Identify which cell holds the provided text, then report its (x, y) central coordinate. 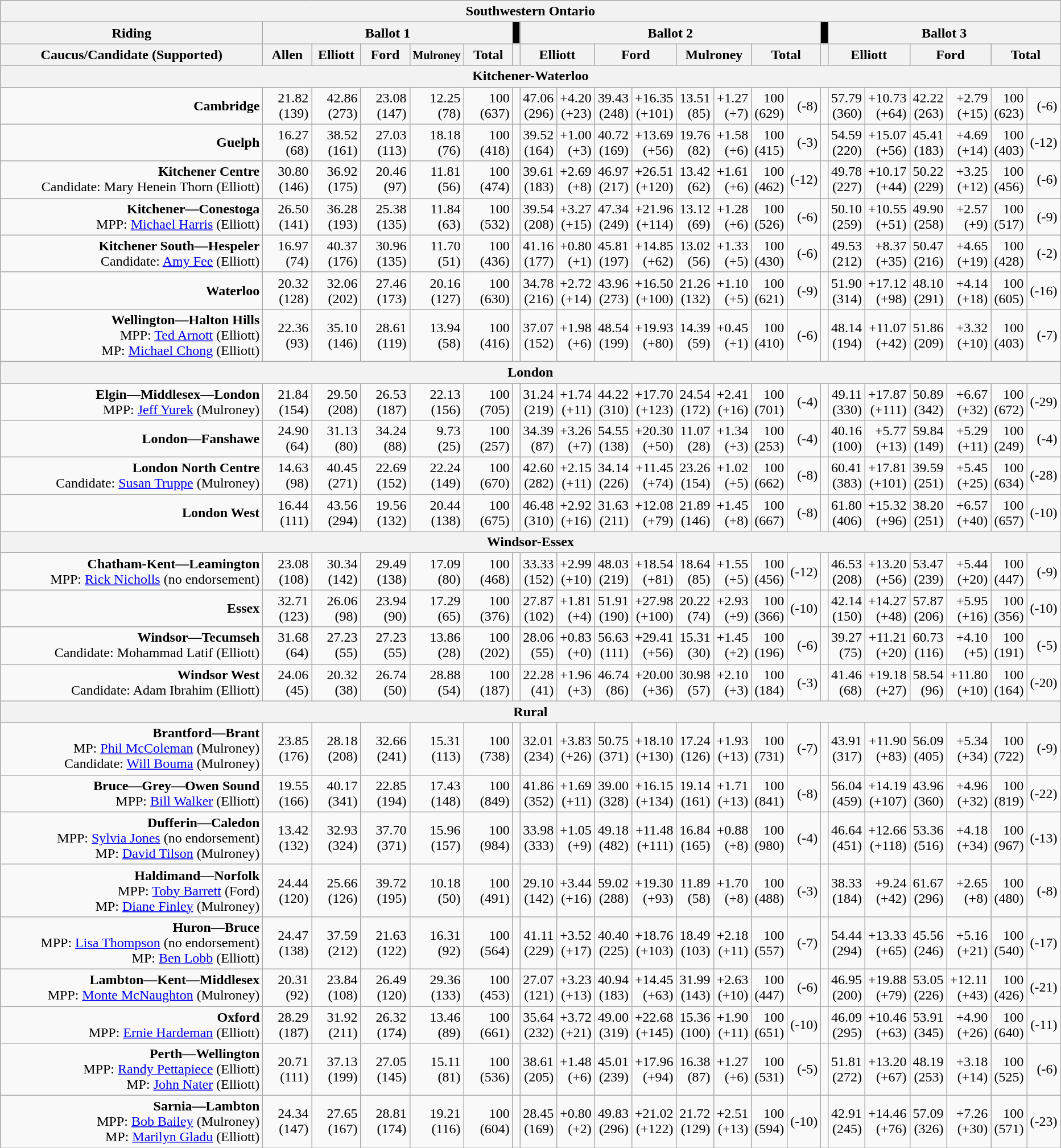
30.34(142) (336, 571)
39.61(183) (538, 180)
Bruce—Grey—Owen SoundMPP: Bill Walker (Elliott) (132, 793)
42.22(263) (928, 106)
(-13) (1043, 838)
13.02(56) (695, 254)
42.86(273) (336, 106)
100(594) (769, 1122)
40.16(100) (847, 439)
29.50(208) (336, 402)
34.24(88) (385, 439)
+21.96(+114) (654, 216)
100(257) (488, 439)
38.20(251) (928, 513)
36.92(175) (336, 180)
100(191) (1009, 645)
15.11(81) (437, 1069)
100(705) (488, 402)
(-2) (1043, 254)
20.44(138) (437, 513)
100(662) (769, 476)
100(531) (769, 1069)
(-29) (1043, 402)
(-21) (1043, 988)
+19.30(+93) (654, 890)
39.52(164) (538, 142)
48.03(219) (613, 571)
12.25(78) (437, 106)
+12.11(+43) (969, 988)
34.39(87) (538, 439)
Perth—WellingtonMPP: Randy Pettapiece (Elliott)MP: John Nater (Elliott) (132, 1069)
Windsor-Essex (530, 542)
Windsor—TecumsehCandidate: Mohammad Latif (Elliott) (132, 645)
+1.69(+11) (576, 793)
21.63(122) (385, 943)
Kitchener CentreCandidate: Mary Henein Thorn (Elliott) (132, 180)
Ballot 2 (670, 33)
+5.95(+16) (969, 609)
54.59(220) (847, 142)
37.70(371) (385, 838)
100(436) (488, 254)
40.72(169) (613, 142)
23.84(108) (336, 988)
+18.10(+130) (654, 749)
45.41(183) (928, 142)
London (530, 372)
100(462) (769, 180)
100(967) (1009, 838)
42.60(282) (538, 476)
26.74(50) (385, 683)
Riding (132, 33)
53.91(345) (928, 1024)
34.78(216) (538, 290)
11.07(28) (695, 439)
29.49(138) (385, 571)
+17.70(+123) (654, 402)
100(418) (488, 142)
29.36(133) (437, 988)
28.29(187) (287, 1024)
100(980) (769, 838)
+3.32(+10) (969, 335)
27.03(113) (385, 142)
+17.96(+94) (654, 1069)
+2.51(+13) (733, 1122)
+3.25(+12) (969, 180)
32.66(241) (385, 749)
+13.20(+56) (887, 571)
38.52(161) (336, 142)
20.31(92) (287, 988)
46.95(200) (847, 988)
+0.83(+0) (576, 645)
31.68(64) (287, 645)
+21.02(+122) (654, 1122)
30.96(135) (385, 254)
13.51(85) (695, 106)
100(841) (769, 793)
+1.48(+6) (576, 1069)
+2.10(+3) (733, 683)
100(517) (1009, 216)
22.69(152) (385, 476)
100(525) (1009, 1069)
+4.96(+32) (969, 793)
+2.79(+15) (969, 106)
49.18(482) (613, 838)
17.29(65) (437, 609)
24.06(45) (287, 683)
Dufferin—CaledonMPP: Sylvia Jones (no endorsement)MP: David Tilson (Mulroney) (132, 838)
Kitchener South—HespelerCandidate: Amy Fee (Elliott) (132, 254)
14.63(98) (287, 476)
+4.20(+23) (576, 106)
+19.18(+27) (887, 683)
100(428) (1009, 254)
+3.23(+13) (576, 988)
Kitchener-Waterloo (530, 76)
39.72(195) (385, 890)
+1.58(+6) (733, 142)
39.54(208) (538, 216)
54.44(294) (847, 943)
40.94(183) (613, 988)
+19.88(+79) (887, 988)
100(468) (488, 571)
28.18(208) (336, 749)
+14.85(+62) (654, 254)
(-28) (1043, 476)
+2.99(+10) (576, 571)
+10.17(+44) (887, 180)
60.41(383) (847, 476)
29.10(142) (538, 890)
+1.05(+9) (576, 838)
100(253) (769, 439)
+2.69(+8) (576, 180)
+1.10(+5) (733, 290)
24.34(147) (287, 1122)
+2.93(+9) (733, 609)
+2.41(+16) (733, 402)
37.13(199) (336, 1069)
100(630) (488, 290)
22.28(41) (538, 683)
+14.19(+107) (887, 793)
+6.67(+32) (969, 402)
+3.72(+21) (576, 1024)
47.34(249) (613, 216)
47.06(296) (538, 106)
100(416) (488, 335)
39.59(251) (928, 476)
+3.18(+14) (969, 1069)
57.79(360) (847, 106)
+4.14(+18) (969, 290)
+12.66(+118) (887, 838)
23.94(90) (385, 609)
(-22) (1043, 793)
49.53(212) (847, 254)
58.54(96) (928, 683)
48.14(194) (847, 335)
+14.27(+48) (887, 609)
28.88(54) (437, 683)
56.09(405) (928, 749)
100(415) (769, 142)
+2.65(+8) (969, 890)
49.00(319) (613, 1024)
41.86(352) (538, 793)
22.85(194) (385, 793)
32.93(324) (336, 838)
+3.27(+15) (576, 216)
26.32(174) (385, 1024)
100(670) (488, 476)
35.64(232) (538, 1024)
+5.29(+11) (969, 439)
25.38(135) (385, 216)
+0.88(+8) (733, 838)
21.26(132) (695, 290)
38.33(184) (847, 890)
+27.98(+100) (654, 609)
+1.96(+3) (576, 683)
59.84(149) (928, 439)
53.47(239) (928, 571)
100(474) (488, 180)
50.22(229) (928, 180)
+16.35(+101) (654, 106)
51.90(314) (847, 290)
+1.02(+5) (733, 476)
51.91(190) (613, 609)
61.67(296) (928, 890)
56.63(111) (613, 645)
41.16(177) (538, 254)
+10.73(+64) (887, 106)
48.54(199) (613, 335)
57.87(206) (928, 609)
100(164) (1009, 683)
13.46(89) (437, 1024)
28.06(55) (538, 645)
39.00(328) (613, 793)
45.81(197) (613, 254)
54.55(138) (613, 439)
+1.98(+6) (576, 335)
+2.15(+11) (576, 476)
15.31(30) (695, 645)
+1.27(+7) (733, 106)
100(249) (1009, 439)
Waterloo (132, 290)
31.99(143) (695, 988)
27.46(173) (385, 290)
100(480) (1009, 890)
+4.65(+19) (969, 254)
Wellington—Halton HillsMPP: Ted Arnott (Elliott)MP: Michael Chong (Elliott) (132, 335)
26.49(120) (385, 988)
28.45(169) (538, 1122)
19.21(116) (437, 1122)
46.64(451) (847, 838)
9.73(25) (437, 439)
+4.18(+34) (969, 838)
Huron—BruceMPP: Lisa Thompson (no endorsement)MP: Ben Lobb (Elliott) (132, 943)
100(184) (769, 683)
48.10(291) (928, 290)
51.81(272) (847, 1069)
+17.81(+101) (887, 476)
40.37(176) (336, 254)
28.81(174) (385, 1122)
100(488) (769, 890)
19.56(132) (385, 513)
30.80(146) (287, 180)
+1.55(+5) (733, 571)
100(526) (769, 216)
48.19(253) (928, 1069)
+20.00(+36) (654, 683)
+13.33(+65) (887, 943)
32.06(202) (336, 290)
100(672) (1009, 402)
13.94(58) (437, 335)
+17.12(+98) (887, 290)
11.89(58) (695, 890)
100(819) (1009, 793)
100(738) (488, 749)
37.59(212) (336, 943)
+22.68(+145) (654, 1024)
Brantford—BrantMP: Phil McColeman (Mulroney)Candidate: Will Bouma (Mulroney) (132, 749)
+17.87(+111) (887, 402)
11.81(56) (437, 180)
+1.34(+3) (733, 439)
100(376) (488, 609)
43.96(360) (928, 793)
61.80(406) (847, 513)
+5.77(+13) (887, 439)
15.36(100) (695, 1024)
+3.83(+26) (576, 749)
20.32(38) (336, 683)
100(667) (769, 513)
+1.70(+8) (733, 890)
(-16) (1043, 290)
+4.90(+26) (969, 1024)
50.10(259) (847, 216)
+5.44(+20) (969, 571)
+0.45(+1) (733, 335)
50.75(371) (613, 749)
100(701) (769, 402)
39.27(75) (847, 645)
100(605) (1009, 290)
100(571) (1009, 1122)
+15.07(+56) (887, 142)
100(634) (1009, 476)
42.91(245) (847, 1122)
Ballot 3 (944, 33)
16.38(87) (695, 1069)
+13.69(+56) (654, 142)
100(629) (769, 106)
Sarnia—LambtonMPP: Bob Bailey (Mulroney)MP: Marilyn Gladu (Elliott) (132, 1122)
21.82(139) (287, 106)
45.01(239) (613, 1069)
21.84(154) (287, 402)
51.86(209) (928, 335)
100(410) (769, 335)
59.02(288) (613, 890)
Chatham-Kent—LeamingtonMPP: Rick Nicholls (no endorsement) (132, 571)
27.05(145) (385, 1069)
18.49(103) (695, 943)
Guelph (132, 142)
Elgin—Middlesex—LondonMPP: Jeff Yurek (Mulroney) (132, 402)
16.31(92) (437, 943)
100(640) (1009, 1024)
+1.71(+13) (733, 793)
46.48(310) (538, 513)
+11.45(+74) (654, 476)
Windsor WestCandidate: Adam Ibrahim (Elliott) (132, 683)
+18.76(+103) (654, 943)
31.24(219) (538, 402)
30.98(57) (695, 683)
20.46(97) (385, 180)
23.08(147) (385, 106)
10.18(50) (437, 890)
100(849) (488, 793)
100(453) (488, 988)
100(722) (1009, 749)
49.83(296) (613, 1122)
+11.07(+42) (887, 335)
100(430) (769, 254)
18.64(85) (695, 571)
+14.45(+63) (654, 988)
OxfordMPP: Ernie Hardeman (Elliott) (132, 1024)
100(651) (769, 1024)
27.87(102) (538, 609)
+5.16(+21) (969, 943)
+18.54(+81) (654, 571)
19.14(161) (695, 793)
(-23) (1043, 1122)
100(564) (488, 943)
24.44(120) (287, 890)
25.66(126) (336, 890)
+13.20(+67) (887, 1069)
+1.28(+6) (733, 216)
27.07(121) (538, 988)
16.97(74) (287, 254)
+8.37(+35) (887, 254)
17.24(126) (695, 749)
24.90(64) (287, 439)
100(536) (488, 1069)
+2.18(+11) (733, 943)
16.84(165) (695, 838)
26.50(141) (287, 216)
34.14(226) (613, 476)
50.89(342) (928, 402)
17.09(80) (437, 571)
Lambton—Kent—MiddlesexMPP: Monte McNaughton (Mulroney) (132, 988)
+29.41(+56) (654, 645)
46.97(217) (613, 180)
42.14(150) (847, 609)
+1.90(+11) (733, 1024)
+26.51(+120) (654, 180)
(-11) (1043, 1024)
100(637) (488, 106)
13.86(28) (437, 645)
+1.00(+3) (576, 142)
London—Fanshawe (132, 439)
Cambridge (132, 106)
London West (132, 513)
14.39(59) (695, 335)
+1.33(+5) (733, 254)
37.07(152) (538, 335)
40.45(271) (336, 476)
100(604) (488, 1122)
Haldimand—NorfolkMPP: Toby Barrett (Ford)MP: Diane Finley (Mulroney) (132, 890)
43.96(273) (613, 290)
53.36(516) (928, 838)
21.89(146) (695, 513)
+1.93(+13) (733, 749)
27.65(167) (336, 1122)
26.53(187) (385, 402)
100(623) (1009, 106)
Allen (287, 55)
32.01(234) (538, 749)
24.54(172) (695, 402)
+11.48(+111) (654, 838)
18.18(76) (437, 142)
40.17(341) (336, 793)
+3.26(+7) (576, 439)
28.61(119) (385, 335)
21.72(129) (695, 1122)
57.09(326) (928, 1122)
+11.80(+10) (969, 683)
11.84(63) (437, 216)
(-20) (1043, 683)
100(196) (769, 645)
22.36(93) (287, 335)
22.13(156) (437, 402)
Ballot 1 (388, 33)
+16.15(+134) (654, 793)
20.16(127) (437, 290)
+3.44(+16) (576, 890)
100(675) (488, 513)
+16.50(+100) (654, 290)
100(187) (488, 683)
26.06(98) (336, 609)
+2.57(+9) (969, 216)
+5.45(+25) (969, 476)
100(731) (769, 749)
100(557) (769, 943)
16.27(68) (287, 142)
+3.52(+17) (576, 943)
20.71(111) (287, 1069)
100(984) (488, 838)
+14.46(+76) (887, 1122)
100(621) (769, 290)
31.63(211) (613, 513)
13.42(132) (287, 838)
20.32(128) (287, 290)
31.13(80) (336, 439)
50.47(216) (928, 254)
31.92(211) (336, 1024)
13.42(62) (695, 180)
46.74(86) (613, 683)
+2.92(+16) (576, 513)
+20.30(+50) (654, 439)
11.70(51) (437, 254)
Essex (132, 609)
15.96(157) (437, 838)
22.24(149) (437, 476)
16.44(111) (287, 513)
35.10(146) (336, 335)
+1.45(+2) (733, 645)
60.73(116) (928, 645)
100(202) (488, 645)
100(491) (488, 890)
+10.55(+51) (887, 216)
44.22(310) (613, 402)
Southwestern Ontario (530, 11)
49.11(330) (847, 402)
23.85(176) (287, 749)
+6.57(+40) (969, 513)
+1.81(+4) (576, 609)
London North CentreCandidate: Susan Truppe (Mulroney) (132, 476)
43.91(317) (847, 749)
+15.32(+96) (887, 513)
+12.08(+79) (654, 513)
+11.90(+83) (887, 749)
+10.46(+63) (887, 1024)
100(540) (1009, 943)
100(426) (1009, 988)
24.47(138) (287, 943)
100(657) (1009, 513)
36.28(193) (336, 216)
+1.45(+8) (733, 513)
(-17) (1043, 943)
+5.34(+34) (969, 749)
13.12(69) (695, 216)
100(661) (488, 1024)
45.56(246) (928, 943)
46.53(208) (847, 571)
17.43(148) (437, 793)
+19.93(+80) (654, 335)
56.04(459) (847, 793)
15.31(113) (437, 749)
33.33(152) (538, 571)
+2.63(+10) (733, 988)
+4.10(+5) (969, 645)
46.09(295) (847, 1024)
Caucus/Candidate (Supported) (132, 55)
19.55(166) (287, 793)
40.40(225) (613, 943)
39.43(248) (613, 106)
23.08(108) (287, 571)
+4.69(+14) (969, 142)
+1.27(+6) (733, 1069)
+0.80(+1) (576, 254)
49.78(227) (847, 180)
100(356) (1009, 609)
43.56(294) (336, 513)
41.11(229) (538, 943)
Kitchener—ConestogaMPP: Michael Harris (Elliott) (132, 216)
20.22(74) (695, 609)
Rural (530, 712)
38.61(205) (538, 1069)
+11.21(+20) (887, 645)
53.05(226) (928, 988)
49.90(258) (928, 216)
+7.26(+30) (969, 1122)
32.71(123) (287, 609)
+2.72(+14) (576, 290)
+9.24(+42) (887, 890)
41.46(68) (847, 683)
33.98(333) (538, 838)
100(366) (769, 609)
+0.80(+2) (576, 1122)
+1.74(+11) (576, 402)
23.26(154) (695, 476)
19.76(82) (695, 142)
100(532) (488, 216)
+1.61(+6) (733, 180)
